Find where the given text appears and provide that cell's center as (X, Y) coordinate. 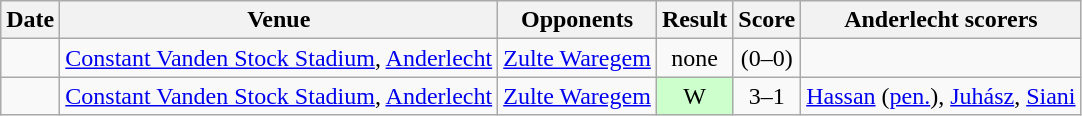
W (694, 96)
Result (694, 20)
Venue (279, 20)
Anderlecht scorers (941, 20)
none (694, 58)
Opponents (578, 20)
(0–0) (767, 58)
Hassan (pen.), Juhász, Siani (941, 96)
3–1 (767, 96)
Date (30, 20)
Score (767, 20)
